Capture the cell that displays the provided text and extract its (X, Y) central coordinate. 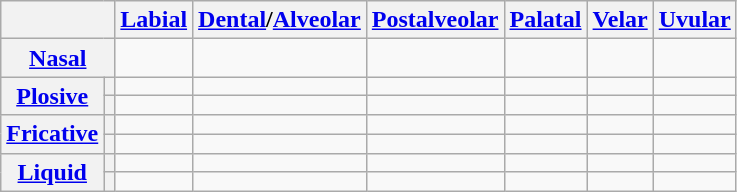
Labial (154, 20)
Uvular (694, 20)
Postalveolar (435, 20)
Liquid (52, 172)
Dental/Alveolar (280, 20)
Palatal (546, 20)
Velar (620, 20)
Nasal (58, 58)
Fricative (52, 134)
Plosive (52, 96)
